Scan for the cell matching the given text and deliver its [x, y] coordinate at center. 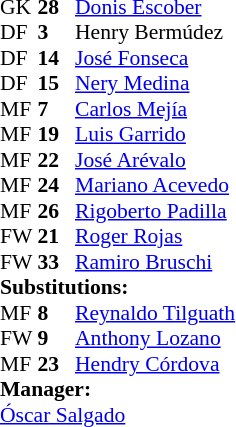
21 [57, 237]
Substitutions: [118, 287]
Henry Bermúdez [155, 33]
3 [57, 33]
Hendry Córdova [155, 364]
9 [57, 339]
Mariano Acevedo [155, 185]
José Fonseca [155, 58]
24 [57, 185]
Luis Garrido [155, 135]
14 [57, 58]
33 [57, 262]
19 [57, 135]
Ramiro Bruschi [155, 262]
15 [57, 83]
8 [57, 313]
Carlos Mejía [155, 109]
Nery Medina [155, 83]
23 [57, 364]
José Arévalo [155, 160]
26 [57, 211]
22 [57, 160]
Rigoberto Padilla [155, 211]
7 [57, 109]
Manager: [118, 389]
Reynaldo Tilguath [155, 313]
Anthony Lozano [155, 339]
Roger Rojas [155, 237]
